From the cell containing the given text, extract its center point as [x, y] coordinate. 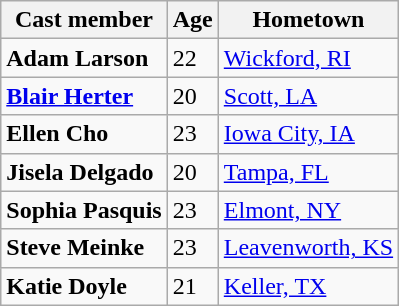
Ellen Cho [84, 134]
Age [192, 20]
Iowa City, IA [308, 134]
22 [192, 58]
Hometown [308, 20]
Tampa, FL [308, 172]
Leavenworth, KS [308, 248]
Keller, TX [308, 286]
Katie Doyle [84, 286]
Wickford, RI [308, 58]
Blair Herter [84, 96]
Scott, LA [308, 96]
Sophia Pasquis [84, 210]
21 [192, 286]
Steve Meinke [84, 248]
Jisela Delgado [84, 172]
Elmont, NY [308, 210]
Adam Larson [84, 58]
Cast member [84, 20]
